Find where the given text appears and provide that cell's center as (x, y) coordinate. 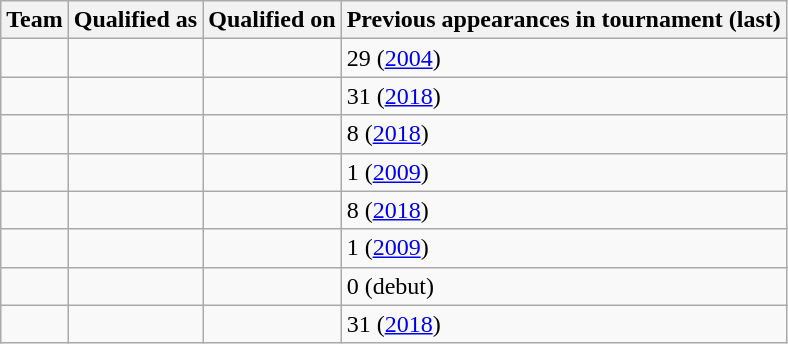
Qualified on (272, 20)
Previous appearances in tournament (last) (564, 20)
0 (debut) (564, 286)
Team (35, 20)
Qualified as (135, 20)
29 (2004) (564, 58)
